Output the [x, y] coordinate of the center of the cell containing the given text.  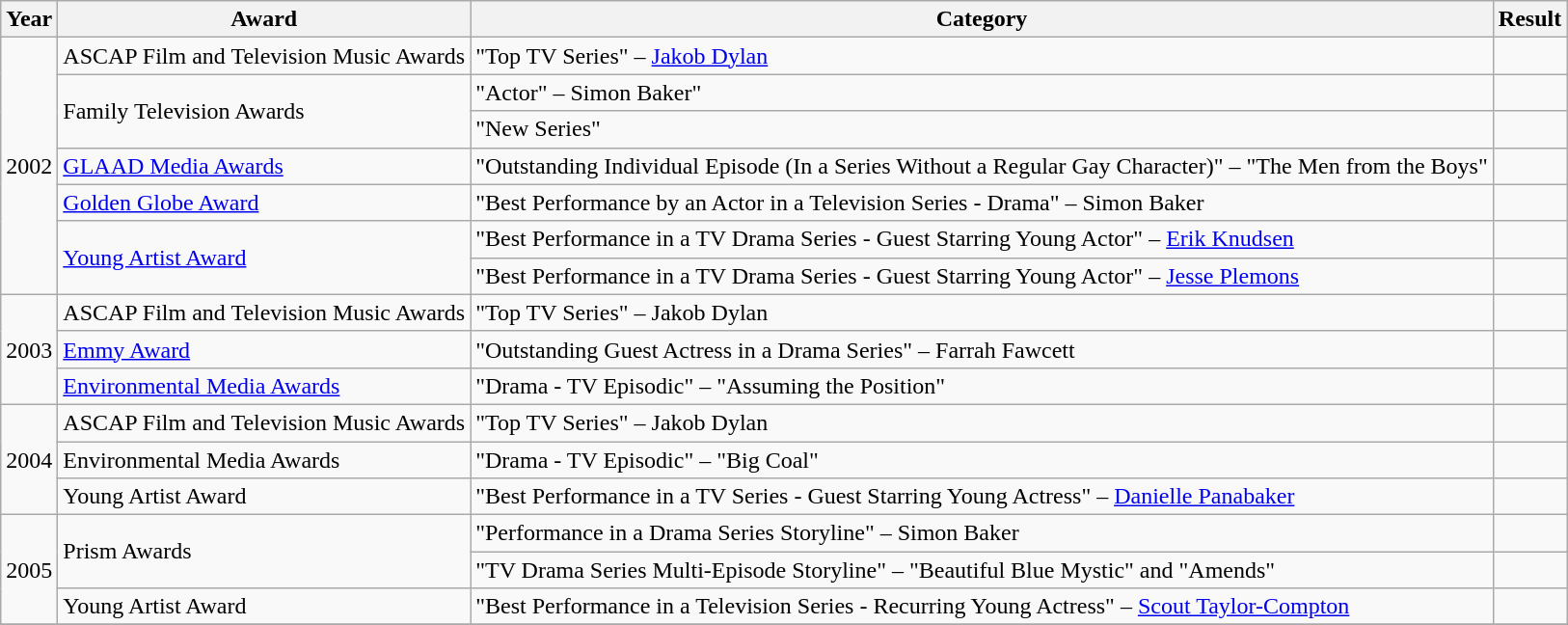
"TV Drama Series Multi-Episode Storyline" – "Beautiful Blue Mystic" and "Amends" [982, 570]
"Actor" – Simon Baker" [982, 93]
2004 [29, 459]
"Performance in a Drama Series Storyline" – Simon Baker [982, 533]
"Best Performance in a TV Drama Series - Guest Starring Young Actor" – Erik Knudsen [982, 239]
"Outstanding Individual Episode (In a Series Without a Regular Gay Character)" – "The Men from the Boys" [982, 166]
"Best Performance in a TV Drama Series - Guest Starring Young Actor" – Jesse Plemons [982, 276]
Category [982, 19]
2003 [29, 349]
Result [1529, 19]
"Outstanding Guest Actress in a Drama Series" – Farrah Fawcett [982, 349]
"New Series" [982, 129]
"Best Performance in a Television Series - Recurring Young Actress" – Scout Taylor-Compton [982, 607]
Award [264, 19]
GLAAD Media Awards [264, 166]
Year [29, 19]
"Best Performance in a TV Series - Guest Starring Young Actress" – Danielle Panabaker [982, 497]
2002 [29, 166]
Golden Globe Award [264, 203]
"Best Performance by an Actor in a Television Series - Drama" – Simon Baker [982, 203]
2005 [29, 570]
Prism Awards [264, 552]
Emmy Award [264, 349]
"Drama - TV Episodic" – "Assuming the Position" [982, 386]
"Drama - TV Episodic" – "Big Coal" [982, 460]
Family Television Awards [264, 111]
